Provide the [x, y] coordinate of the cell's center where the given text is located.  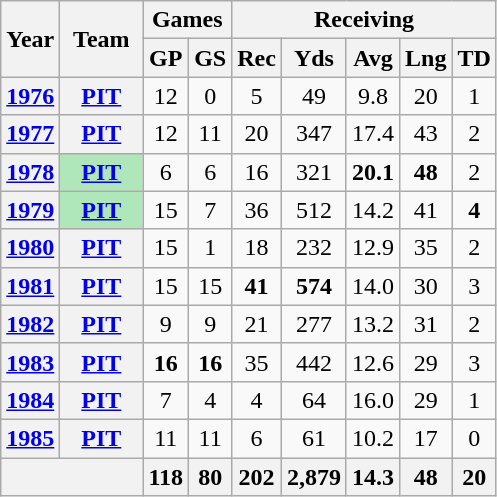
43 [426, 134]
1978 [30, 172]
20.1 [372, 172]
442 [314, 362]
30 [426, 286]
Receiving [364, 20]
49 [314, 96]
1976 [30, 96]
17.4 [372, 134]
GS [210, 58]
13.2 [372, 324]
1979 [30, 210]
21 [257, 324]
Games [188, 20]
1980 [30, 248]
16.0 [372, 400]
9.8 [372, 96]
232 [314, 248]
GP [166, 58]
321 [314, 172]
347 [314, 134]
TD [474, 58]
Rec [257, 58]
12.9 [372, 248]
5 [257, 96]
1981 [30, 286]
Lng [426, 58]
18 [257, 248]
Avg [372, 58]
64 [314, 400]
61 [314, 438]
36 [257, 210]
1977 [30, 134]
202 [257, 477]
14.2 [372, 210]
574 [314, 286]
1982 [30, 324]
Yds [314, 58]
Team [102, 39]
512 [314, 210]
17 [426, 438]
12.6 [372, 362]
31 [426, 324]
118 [166, 477]
1984 [30, 400]
10.2 [372, 438]
Year [30, 39]
1983 [30, 362]
14.0 [372, 286]
2,879 [314, 477]
80 [210, 477]
14.3 [372, 477]
277 [314, 324]
1985 [30, 438]
